Locate the cell with the specified text and output its (X, Y) center coordinate. 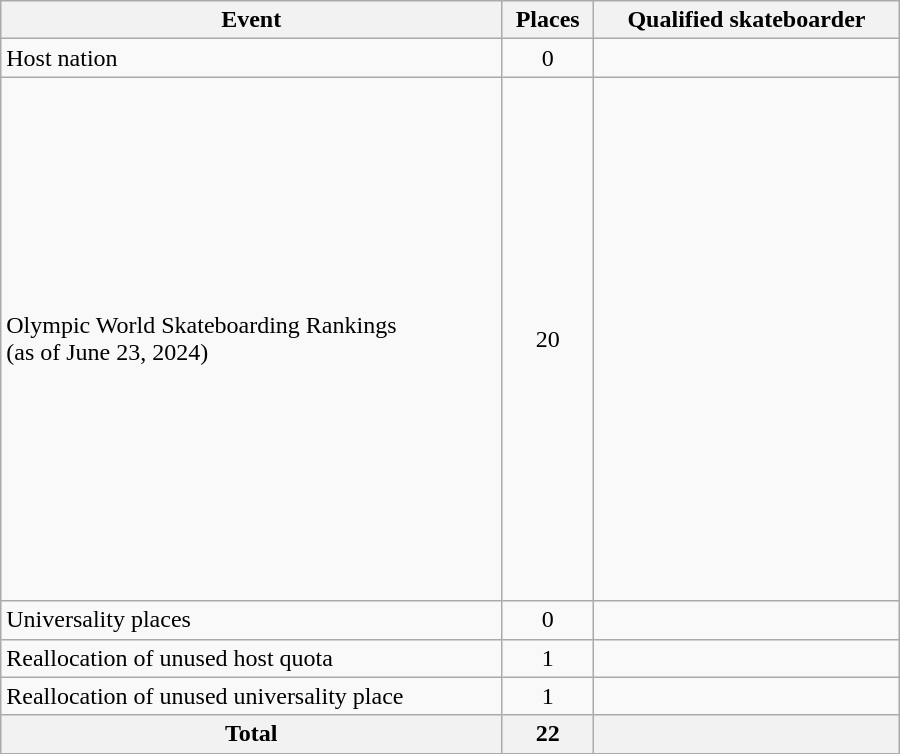
Event (252, 20)
Universality places (252, 620)
Reallocation of unused universality place (252, 696)
Olympic World Skateboarding Rankings(as of June 23, 2024) (252, 339)
Qualified skateboarder (747, 20)
22 (548, 734)
Host nation (252, 58)
Total (252, 734)
Reallocation of unused host quota (252, 658)
Places (548, 20)
20 (548, 339)
